Find where the given text appears and provide that cell's center as [x, y] coordinate. 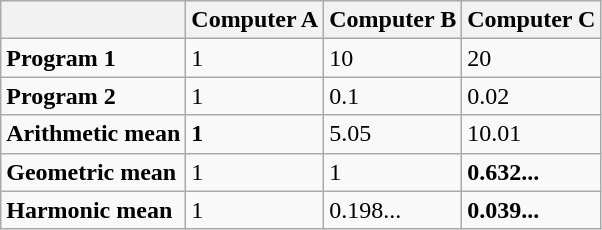
10 [393, 58]
Program 1 [94, 58]
5.05 [393, 134]
0.039... [532, 210]
0.1 [393, 96]
Computer A [255, 20]
Geometric mean [94, 172]
20 [532, 58]
Program 2 [94, 96]
0.632... [532, 172]
Arithmetic mean [94, 134]
Harmonic mean [94, 210]
Computer B [393, 20]
0.198... [393, 210]
0.02 [532, 96]
10.01 [532, 134]
Computer C [532, 20]
